Search for the cell housing the specified text and yield its (x, y) center coordinate. 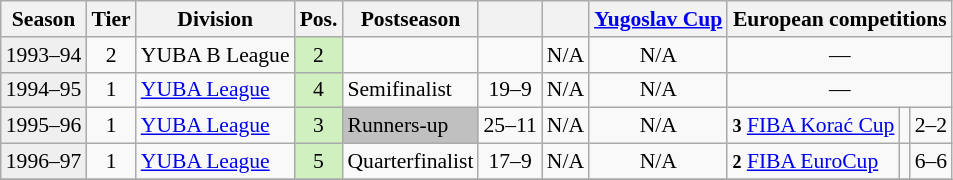
Postseason (410, 19)
19–9 (510, 90)
Yugoslav Cup (658, 19)
European competitions (840, 19)
YUBA B League (216, 55)
2 FIBA EuroCup (813, 162)
6–6 (932, 162)
1993–94 (44, 55)
3 FIBA Korać Cup (813, 126)
Tier (110, 19)
1995–96 (44, 126)
Semifinalist (410, 90)
1996–97 (44, 162)
Season (44, 19)
Pos. (319, 19)
4 (319, 90)
25–11 (510, 126)
2–2 (932, 126)
Division (216, 19)
17–9 (510, 162)
1994–95 (44, 90)
Quarterfinalist (410, 162)
Runners-up (410, 126)
5 (319, 162)
3 (319, 126)
